For the text-containing cell, return its midpoint in (x, y) coordinate format. 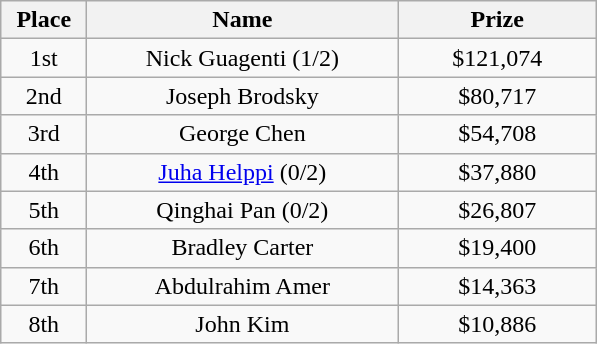
Prize (498, 20)
$37,880 (498, 172)
$10,886 (498, 324)
2nd (44, 96)
5th (44, 210)
$14,363 (498, 286)
$19,400 (498, 248)
1st (44, 58)
$26,807 (498, 210)
Bradley Carter (242, 248)
Abdulrahim Amer (242, 286)
8th (44, 324)
$121,074 (498, 58)
John Kim (242, 324)
Juha Helppi (0/2) (242, 172)
$80,717 (498, 96)
3rd (44, 134)
$54,708 (498, 134)
4th (44, 172)
George Chen (242, 134)
Qinghai Pan (0/2) (242, 210)
Place (44, 20)
Nick Guagenti (1/2) (242, 58)
Joseph Brodsky (242, 96)
6th (44, 248)
Name (242, 20)
7th (44, 286)
